Search for the cell housing the specified text and yield its (x, y) center coordinate. 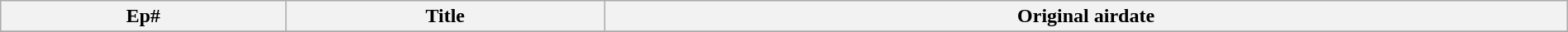
Title (445, 16)
Original airdate (1086, 16)
Ep# (144, 16)
